For the text-containing cell, return its midpoint in (x, y) coordinate format. 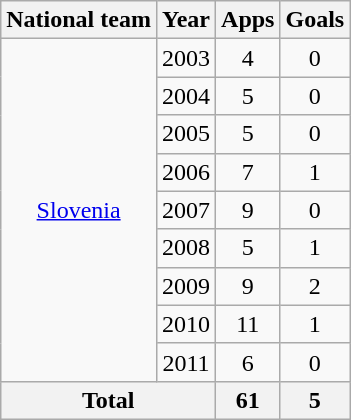
Goals (315, 20)
Total (108, 400)
6 (248, 362)
61 (248, 400)
2011 (186, 362)
Slovenia (79, 210)
2005 (186, 134)
2004 (186, 96)
2008 (186, 248)
2007 (186, 210)
National team (79, 20)
2006 (186, 172)
2010 (186, 324)
2 (315, 286)
2003 (186, 58)
2009 (186, 286)
Year (186, 20)
4 (248, 58)
11 (248, 324)
7 (248, 172)
Apps (248, 20)
